Extract the [X, Y] coordinate from the center of the cell holding the provided text.  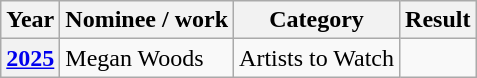
2025 [30, 58]
Nominee / work [147, 20]
Category [317, 20]
Megan Woods [147, 58]
Artists to Watch [317, 58]
Year [30, 20]
Result [438, 20]
